Capture the cell that displays the provided text and extract its (X, Y) central coordinate. 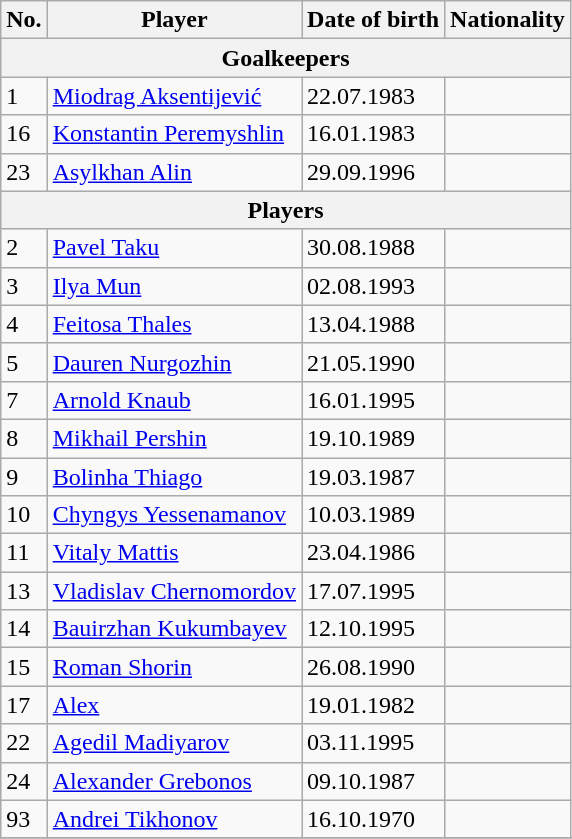
Alexander Grebonos (174, 781)
15 (24, 667)
29.09.1996 (374, 172)
10 (24, 515)
Player (174, 20)
Goalkeepers (286, 58)
5 (24, 362)
22.07.1983 (374, 96)
Bauirzhan Kukumbayev (174, 629)
Roman Shorin (174, 667)
Mikhail Pershin (174, 438)
Vladislav Chernomordov (174, 591)
Agedil Madiyarov (174, 743)
19.10.1989 (374, 438)
Dauren Nurgozhin (174, 362)
13.04.1988 (374, 324)
Andrei Tikhonov (174, 819)
Miodrag Aksentijević (174, 96)
93 (24, 819)
2 (24, 248)
Bolinha Thiago (174, 477)
13 (24, 591)
1 (24, 96)
17.07.1995 (374, 591)
16.01.1995 (374, 400)
19.01.1982 (374, 705)
30.08.1988 (374, 248)
22 (24, 743)
Nationality (508, 20)
No. (24, 20)
9 (24, 477)
12.10.1995 (374, 629)
03.11.1995 (374, 743)
Vitaly Mattis (174, 553)
Ilya Mun (174, 286)
09.10.1987 (374, 781)
Chyngys Yessenamanov (174, 515)
11 (24, 553)
Konstantin Peremyshlin (174, 134)
Asylkhan Alin (174, 172)
16.10.1970 (374, 819)
21.05.1990 (374, 362)
Date of birth (374, 20)
7 (24, 400)
Players (286, 210)
16 (24, 134)
14 (24, 629)
19.03.1987 (374, 477)
17 (24, 705)
3 (24, 286)
10.03.1989 (374, 515)
16.01.1983 (374, 134)
Arnold Knaub (174, 400)
23.04.1986 (374, 553)
23 (24, 172)
26.08.1990 (374, 667)
Feitosa Thales (174, 324)
4 (24, 324)
Alex (174, 705)
24 (24, 781)
02.08.1993 (374, 286)
Pavel Taku (174, 248)
8 (24, 438)
